Search for the cell housing the specified text and yield its [X, Y] center coordinate. 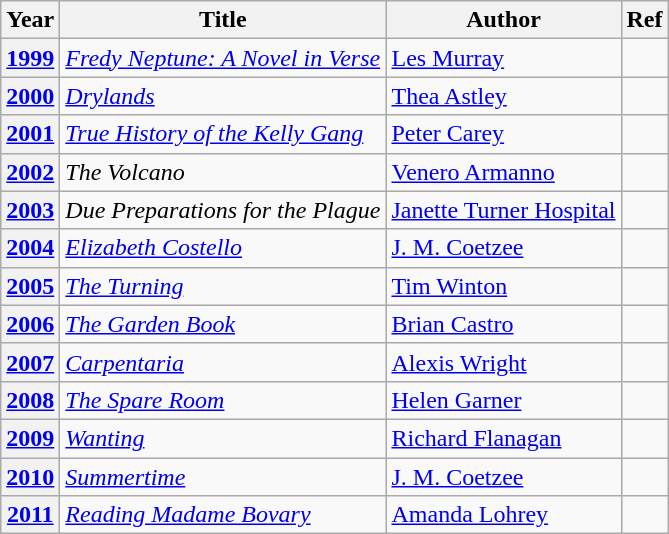
Alexis Wright [504, 362]
2005 [30, 286]
2008 [30, 400]
2000 [30, 96]
Elizabeth Costello [223, 248]
Helen Garner [504, 400]
Tim Winton [504, 286]
Due Preparations for the Plague [223, 210]
2003 [30, 210]
Les Murray [504, 58]
Author [504, 20]
2004 [30, 248]
Thea Astley [504, 96]
The Spare Room [223, 400]
2001 [30, 134]
Janette Turner Hospital [504, 210]
Amanda Lohrey [504, 515]
Summertime [223, 477]
2010 [30, 477]
Fredy Neptune: A Novel in Verse [223, 58]
Wanting [223, 438]
2002 [30, 172]
Ref [644, 20]
Drylands [223, 96]
Peter Carey [504, 134]
Title [223, 20]
Year [30, 20]
2011 [30, 515]
The Turning [223, 286]
Reading Madame Bovary [223, 515]
Richard Flanagan [504, 438]
2006 [30, 324]
1999 [30, 58]
Venero Armanno [504, 172]
Carpentaria [223, 362]
2007 [30, 362]
Brian Castro [504, 324]
The Volcano [223, 172]
True History of the Kelly Gang [223, 134]
The Garden Book [223, 324]
2009 [30, 438]
